Provide the (X, Y) coordinate of the cell's center where the given text is located.  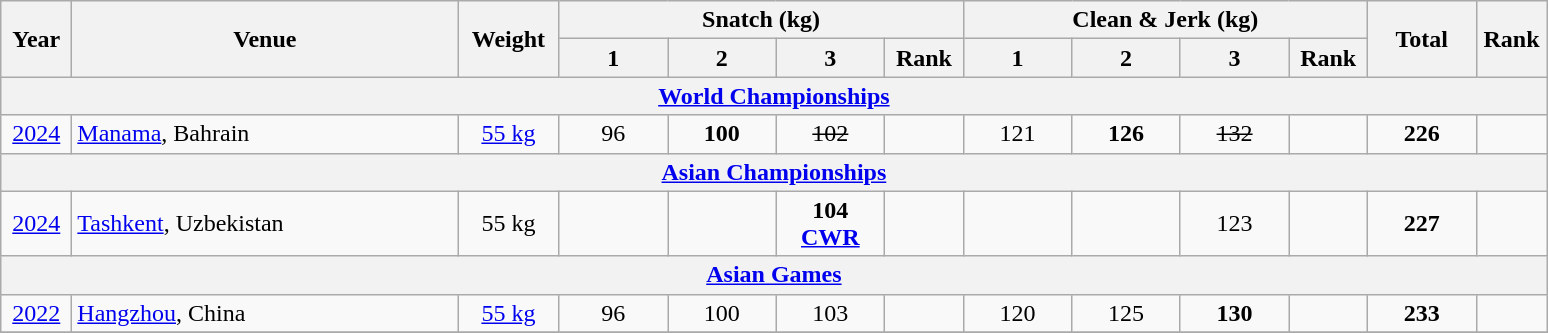
226 (1422, 134)
Asian Championships (774, 172)
104 CWR (830, 224)
Venue (265, 39)
Tashkent, Uzbekistan (265, 224)
World Championships (774, 96)
120 (1018, 313)
Asian Games (774, 275)
125 (1126, 313)
233 (1422, 313)
130 (1234, 313)
Year (36, 39)
Snatch (kg) (761, 20)
Hangzhou, China (265, 313)
126 (1126, 134)
121 (1018, 134)
132 (1234, 134)
Total (1422, 39)
103 (830, 313)
102 (830, 134)
123 (1234, 224)
227 (1422, 224)
Weight (508, 39)
2022 (36, 313)
Manama, Bahrain (265, 134)
Clean & Jerk (kg) (1165, 20)
